Locate the cell with the specified text and output its [x, y] center coordinate. 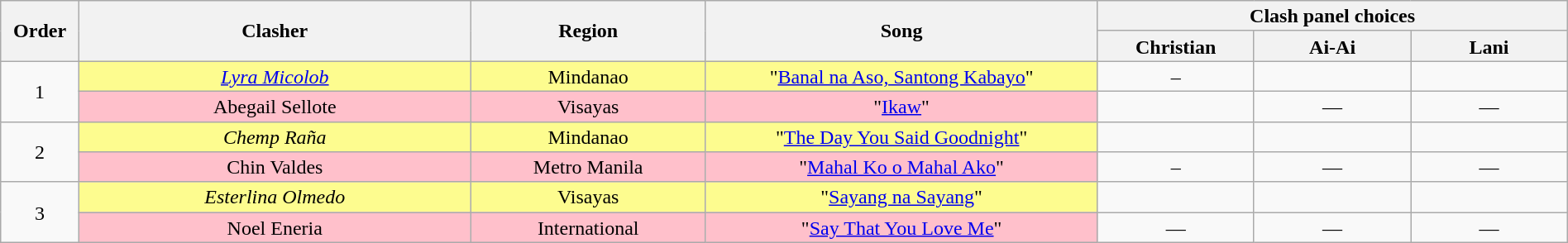
Metro Manila [588, 167]
Lyra Micolob [275, 76]
1 [40, 91]
"Say That You Love Me" [901, 228]
"Sayang na Sayang" [901, 197]
Chin Valdes [275, 167]
Order [40, 31]
Region [588, 31]
Clasher [275, 31]
2 [40, 152]
3 [40, 212]
Esterlina Olmedo [275, 197]
Noel Eneria [275, 228]
Christian [1176, 46]
Ai-Ai [1331, 46]
International [588, 228]
Clash panel choices [1332, 17]
Abegail Sellote [275, 106]
"Mahal Ko o Mahal Ako" [901, 167]
"Banal na Aso, Santong Kabayo" [901, 76]
Chemp Raña [275, 137]
Lani [1489, 46]
Song [901, 31]
"The Day You Said Goodnight" [901, 137]
"Ikaw" [901, 106]
